Find where the given text appears and provide that cell's center as (x, y) coordinate. 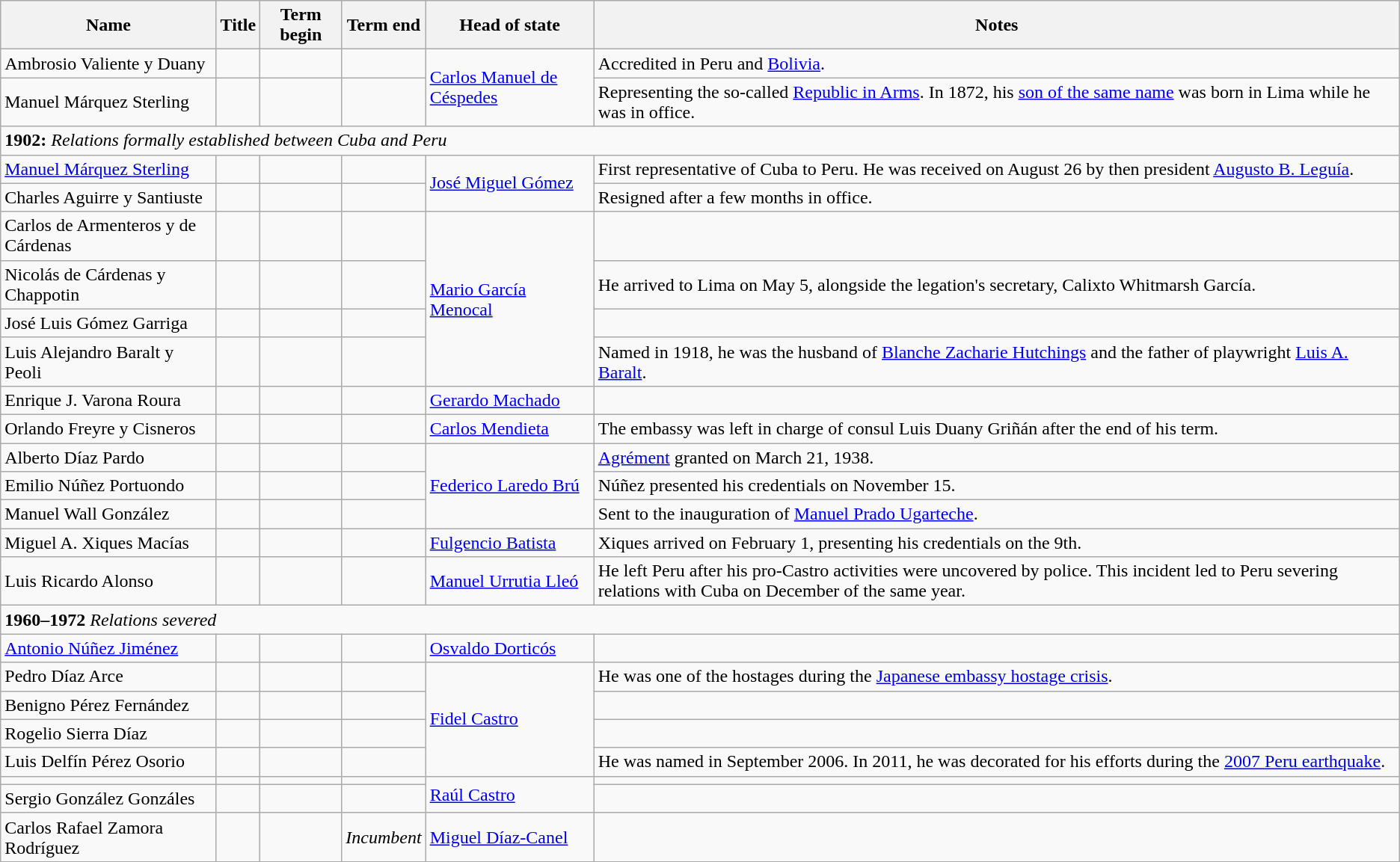
The embassy was left in charge of consul Luis Duany Griñán after the end of his term. (996, 428)
He arrived to Lima on May 5, alongside the legation's secretary, Calixto Whitmarsh García. (996, 284)
Resigned after a few months in office. (996, 197)
1902: Relations formally established between Cuba and Peru (700, 141)
Enrique J. Varona Roura (108, 400)
1960–1972 Relations severed (700, 620)
Antonio Núñez Jiménez (108, 648)
Xiques arrived on February 1, presenting his credentials on the 9th. (996, 543)
Fulgencio Batista (510, 543)
First representative of Cuba to Peru. He was received on August 26 by then president Augusto B. Leguía. (996, 169)
Luis Alejandro Baralt y Peoli (108, 362)
Head of state (510, 25)
Rogelio Sierra Díaz (108, 733)
Carlos de Armenteros y de Cárdenas (108, 236)
Manuel Urrutia Lleó (510, 582)
Incumbent (384, 837)
Mario García Menocal (510, 299)
Federico Laredo Brú (510, 485)
Emilio Núñez Portuondo (108, 486)
Sergio González Gonzáles (108, 798)
Raúl Castro (510, 794)
José Luis Gómez Garriga (108, 323)
Miguel Díaz-Canel (510, 837)
Charles Aguirre y Santiuste (108, 197)
Carlos Manuel de Céspedes (510, 88)
Orlando Freyre y Cisneros (108, 428)
Nicolás de Cárdenas y Chappotin (108, 284)
Notes (996, 25)
Luis Ricardo Alonso (108, 582)
Alberto Díaz Pardo (108, 457)
Benigno Pérez Fernández (108, 705)
Term end (384, 25)
Carlos Mendieta (510, 428)
Agrément granted on March 21, 1938. (996, 457)
Luis Delfín Pérez Osorio (108, 762)
He was one of the hostages during the Japanese embassy hostage crisis. (996, 677)
Accredited in Peru and Bolivia. (996, 64)
Sent to the inauguration of Manuel Prado Ugarteche. (996, 514)
Osvaldo Dorticós (510, 648)
Fidel Castro (510, 719)
José Miguel Gómez (510, 183)
Carlos Rafael Zamora Rodríguez (108, 837)
Name (108, 25)
Ambrosio Valiente y Duany (108, 64)
Manuel Wall González (108, 514)
Gerardo Machado (510, 400)
Named in 1918, he was the husband of Blanche Zacharie Hutchings and the father of playwright Luis A. Baralt. (996, 362)
Pedro Díaz Arce (108, 677)
Miguel A. Xiques Macías (108, 543)
Núñez presented his credentials on November 15. (996, 486)
He was named in September 2006. In 2011, he was decorated for his efforts during the 2007 Peru earthquake. (996, 762)
Term begin (301, 25)
Representing the so-called Republic in Arms. In 1872, his son of the same name was born in Lima while he was in office. (996, 102)
Title (238, 25)
